Return (X, Y) of the center of cell containing provided text 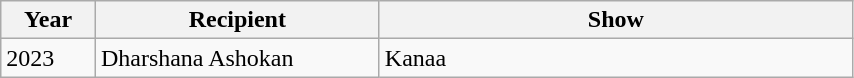
Dharshana Ashokan (237, 58)
Year (48, 20)
2023 (48, 58)
Show (616, 20)
Recipient (237, 20)
Kanaa (616, 58)
